Return [x, y] of the center of cell containing provided text 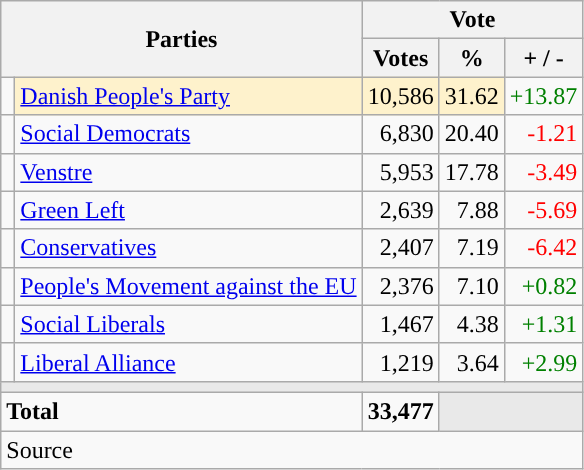
Liberal Alliance [188, 362]
7.10 [472, 286]
33,477 [400, 411]
7.88 [472, 210]
3.64 [472, 362]
Source [292, 449]
1,219 [400, 362]
+13.87 [544, 96]
Social Democrats [188, 134]
Social Liberals [188, 324]
5,953 [400, 172]
Vote [472, 20]
7.19 [472, 248]
Parties [182, 39]
2,639 [400, 210]
10,586 [400, 96]
20.40 [472, 134]
17.78 [472, 172]
% [472, 58]
Green Left [188, 210]
31.62 [472, 96]
2,407 [400, 248]
+2.99 [544, 362]
People's Movement against the EU [188, 286]
+1.31 [544, 324]
6,830 [400, 134]
2,376 [400, 286]
Danish People's Party [188, 96]
1,467 [400, 324]
Total [182, 411]
-3.49 [544, 172]
-5.69 [544, 210]
4.38 [472, 324]
-1.21 [544, 134]
+ / - [544, 58]
+0.82 [544, 286]
Conservatives [188, 248]
Venstre [188, 172]
Votes [400, 58]
-6.42 [544, 248]
